Pinpoint the cell where the given text exists, returning its (X, Y) midpoint coordinate. 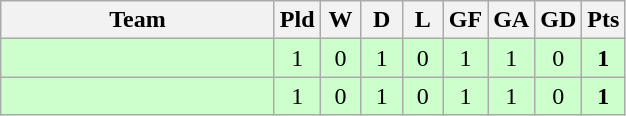
Pld (297, 20)
GA (512, 20)
L (422, 20)
W (340, 20)
Pts (604, 20)
GD (558, 20)
GF (465, 20)
Team (138, 20)
D (382, 20)
